From the cell containing the given text, extract its center point as [X, Y] coordinate. 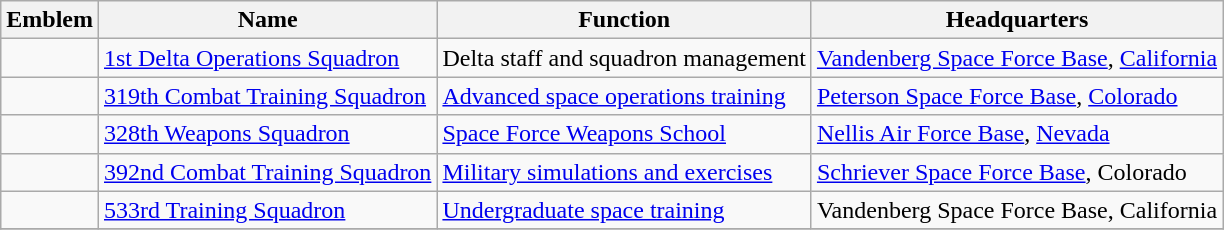
533rd Training Squadron [267, 210]
Space Force Weapons School [624, 134]
1st Delta Operations Squadron [267, 58]
Nellis Air Force Base, Nevada [1016, 134]
392nd Combat Training Squadron [267, 172]
319th Combat Training Squadron [267, 96]
Function [624, 20]
Emblem [50, 20]
328th Weapons Squadron [267, 134]
Schriever Space Force Base, Colorado [1016, 172]
Undergraduate space training [624, 210]
Delta staff and squadron management [624, 58]
Headquarters [1016, 20]
Advanced space operations training [624, 96]
Name [267, 20]
Military simulations and exercises [624, 172]
Peterson Space Force Base, Colorado [1016, 96]
